Pinpoint the cell where the given text exists, returning its [x, y] midpoint coordinate. 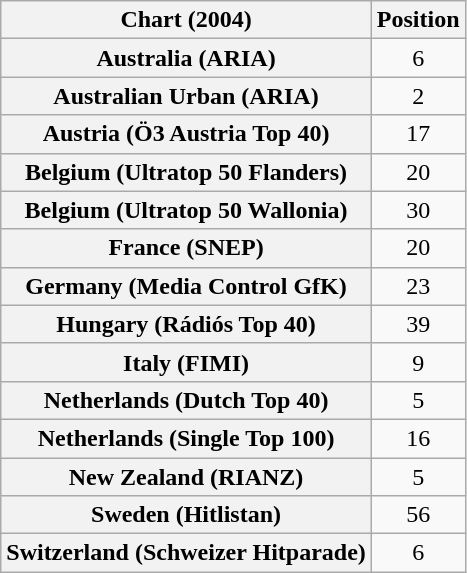
Germany (Media Control GfK) [186, 286]
Italy (FIMI) [186, 362]
39 [418, 324]
56 [418, 515]
17 [418, 134]
France (SNEP) [186, 248]
16 [418, 438]
Switzerland (Schweizer Hitparade) [186, 553]
New Zealand (RIANZ) [186, 477]
Netherlands (Single Top 100) [186, 438]
Austria (Ö3 Austria Top 40) [186, 134]
Position [418, 20]
Australian Urban (ARIA) [186, 96]
9 [418, 362]
23 [418, 286]
Hungary (Rádiós Top 40) [186, 324]
Australia (ARIA) [186, 58]
Chart (2004) [186, 20]
Netherlands (Dutch Top 40) [186, 400]
Belgium (Ultratop 50 Flanders) [186, 172]
2 [418, 96]
30 [418, 210]
Belgium (Ultratop 50 Wallonia) [186, 210]
Sweden (Hitlistan) [186, 515]
